Extract the [X, Y] coordinate from the center of the cell holding the provided text.  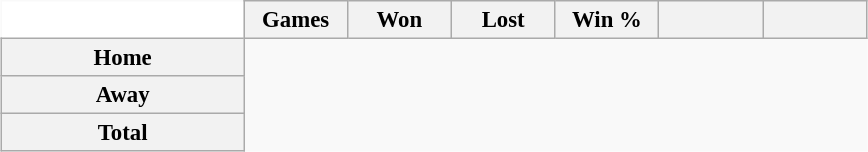
Lost [503, 20]
Win % [607, 20]
Won [399, 20]
Total [123, 133]
Home [123, 58]
Games [296, 20]
Away [123, 95]
